From the cell containing the given text, extract its center point as (X, Y) coordinate. 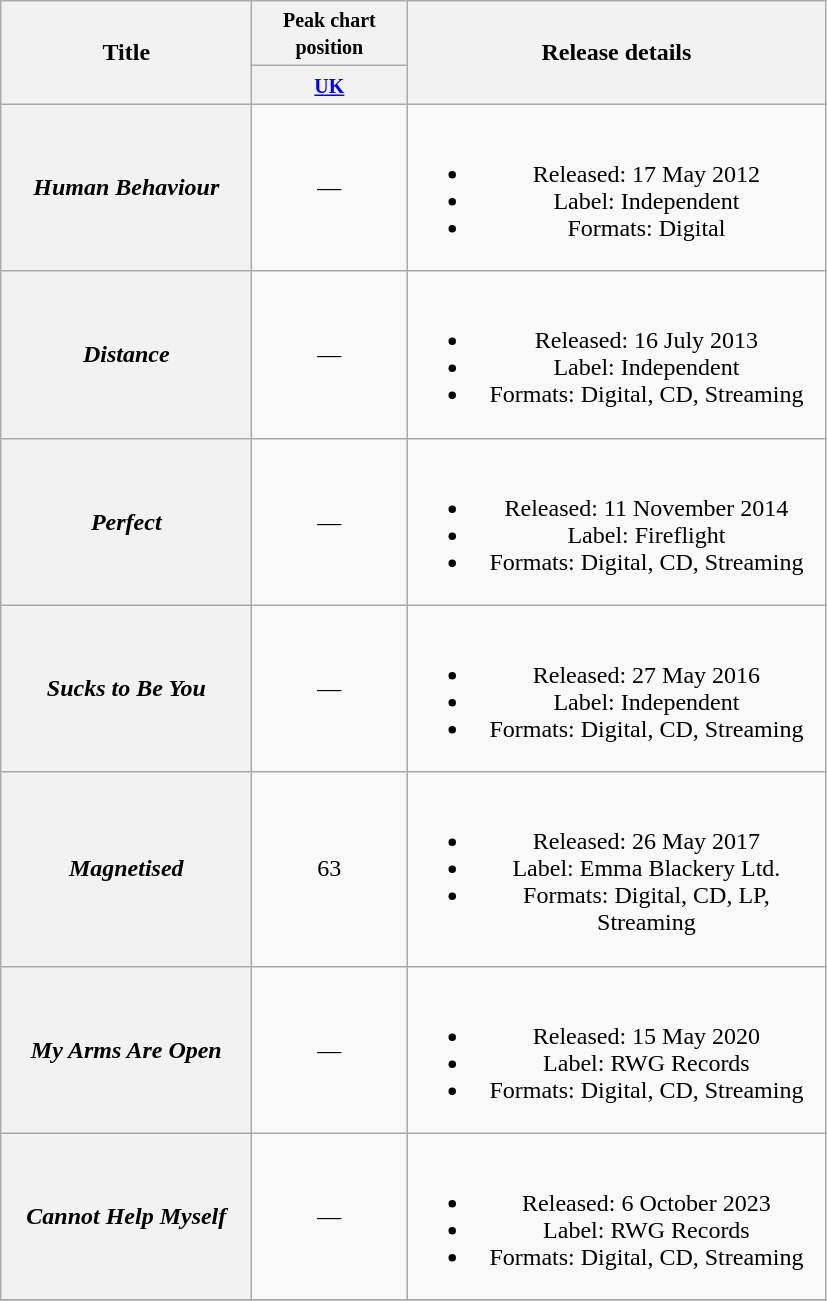
Released: 26 May 2017Label: Emma Blackery Ltd.Formats: Digital, CD, LP, Streaming (616, 869)
Released: 11 November 2014Label: FireflightFormats: Digital, CD, Streaming (616, 522)
Perfect (126, 522)
Released: 17 May 2012Label: IndependentFormats: Digital (616, 188)
Title (126, 52)
Released: 15 May 2020Label: RWG RecordsFormats: Digital, CD, Streaming (616, 1050)
My Arms Are Open (126, 1050)
Magnetised (126, 869)
Peak chartposition (330, 34)
Human Behaviour (126, 188)
Sucks to Be You (126, 688)
Cannot Help Myself (126, 1216)
Released: 27 May 2016Label: IndependentFormats: Digital, CD, Streaming (616, 688)
63 (330, 869)
Distance (126, 354)
Released: 16 July 2013Label: IndependentFormats: Digital, CD, Streaming (616, 354)
UK (330, 85)
Released: 6 October 2023Label: RWG RecordsFormats: Digital, CD, Streaming (616, 1216)
Release details (616, 52)
